Output the (x, y) coordinate of the center of the cell containing the given text.  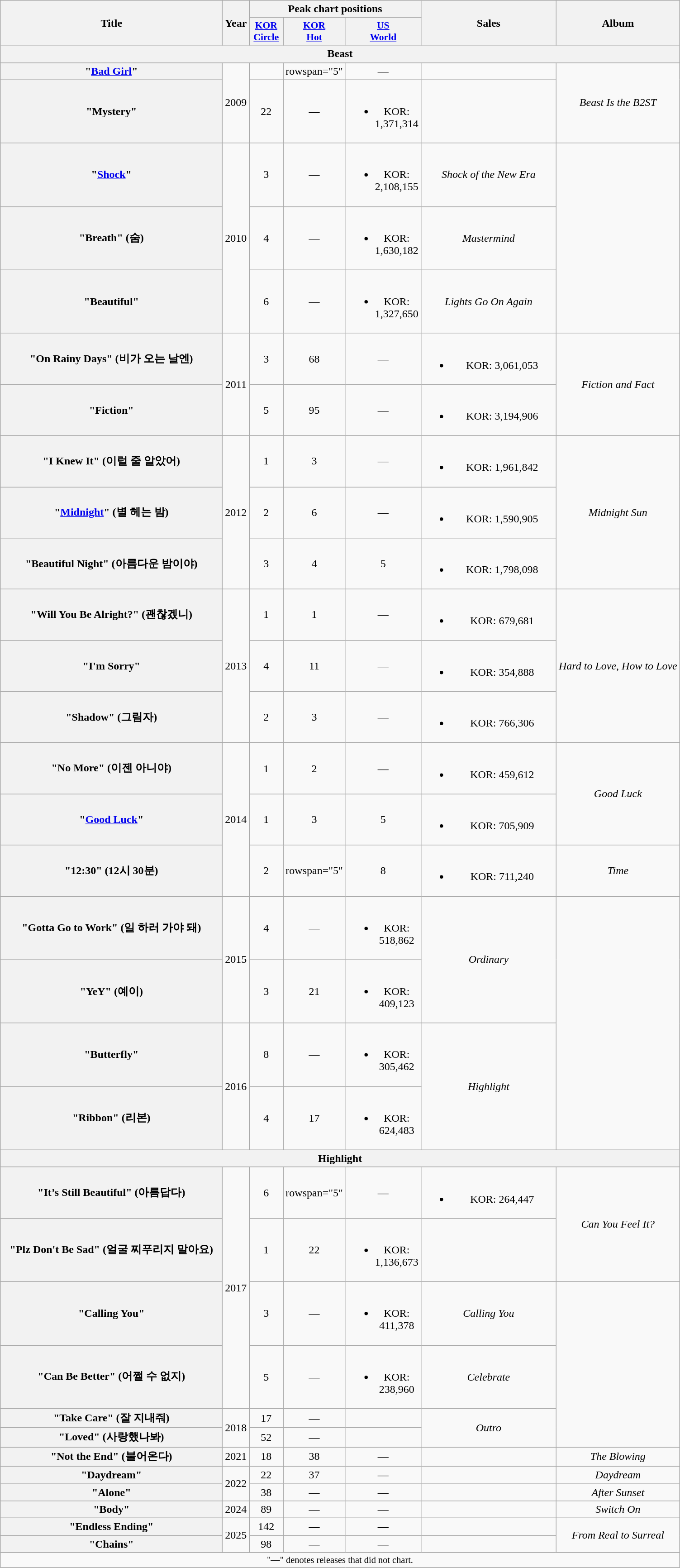
21 (314, 991)
"Fiction" (111, 410)
"I'm Sorry" (111, 666)
Midnight Sun (618, 512)
98 (266, 1544)
"Bad Girl" (111, 71)
37 (314, 1475)
2025 (236, 1535)
2021 (236, 1457)
2009 (236, 103)
KOR: 3,194,906 (489, 410)
KOR: 409,123 (383, 991)
"Breath" (숨) (111, 238)
142 (266, 1526)
KOR: 1,136,673 (383, 1250)
KOR: 766,306 (489, 717)
KOR: 679,681 (489, 615)
Shock of the New Era (489, 175)
Year (236, 23)
"On Rainy Days" (비가 오는 날엔) (111, 359)
"Beautiful" (111, 301)
KOR: 1,798,098 (489, 564)
"Shock" (111, 175)
"12:30" (12시 30분) (111, 871)
11 (314, 666)
2016 (236, 1086)
"Midnight" (별 헤는 밤) (111, 512)
"It’s Still Beautiful" (아름답다) (111, 1192)
Hard to Love, How to Love (618, 666)
"Shadow" (그림자) (111, 717)
The Blowing (618, 1457)
KOR: 3,061,053 (489, 359)
"Body" (111, 1509)
2015 (236, 960)
"Will You Be Alright?" (괜찮겠니) (111, 615)
Ordinary (489, 960)
"Take Care" (잘 지내줘) (111, 1419)
2011 (236, 384)
KOR: 1,590,905 (489, 512)
Daydream (618, 1475)
2010 (236, 238)
"Butterfly" (111, 1055)
KOR: 238,960 (383, 1377)
KOR: 2,108,155 (383, 175)
KOR: 1,371,314 (383, 111)
2012 (236, 512)
From Real to Surreal (618, 1535)
52 (266, 1438)
95 (314, 410)
KORCircle (266, 32)
Calling You (489, 1313)
2017 (236, 1287)
"Plz Don't Be Sad" (얼굴 찌푸리지 말아요) (111, 1250)
KOR: 459,612 (489, 769)
Beast (340, 54)
"Good Luck" (111, 819)
"Not the End" (불어온다) (111, 1457)
Switch On (618, 1509)
"Chains" (111, 1544)
KOR: 1,961,842 (489, 461)
Title (111, 23)
KOR: 354,888 (489, 666)
"Ribbon" (리본) (111, 1118)
KOR: 1,327,650 (383, 301)
Can You Feel It? (618, 1224)
"—" denotes releases that did not chart. (340, 1560)
KOR: 264,447 (489, 1192)
USWorld (383, 32)
Peak chart positions (335, 9)
89 (266, 1509)
Time (618, 871)
Sales (489, 23)
After Sunset (618, 1492)
KOR: 1,630,182 (383, 238)
Mastermind (489, 238)
"Mystery" (111, 111)
"Alone" (111, 1492)
Celebrate (489, 1377)
KOR: 705,909 (489, 819)
"Beautiful Night" (아름다운 밤이야) (111, 564)
Beast Is the B2ST (618, 103)
"Daydream" (111, 1475)
Fiction and Fact (618, 384)
"I Knew It" (이럴 줄 알았어) (111, 461)
Lights Go On Again (489, 301)
18 (266, 1457)
KOR: 305,462 (383, 1055)
"Loved" (사랑했나봐) (111, 1438)
KORHot (314, 32)
"Can Be Better" (어쩔 수 없지) (111, 1377)
Good Luck (618, 794)
2024 (236, 1509)
KOR: 411,378 (383, 1313)
"Endless Ending" (111, 1526)
2022 (236, 1483)
KOR: 711,240 (489, 871)
KOR: 518,862 (383, 928)
"No More" (이젠 아니야) (111, 769)
68 (314, 359)
2014 (236, 819)
2013 (236, 666)
Outro (489, 1428)
Album (618, 23)
"YeY" (예이) (111, 991)
2018 (236, 1428)
KOR: 624,483 (383, 1118)
"Calling You" (111, 1313)
"Gotta Go to Work" (일 하러 가야 돼) (111, 928)
